Search for the cell housing the specified text and yield its [X, Y] center coordinate. 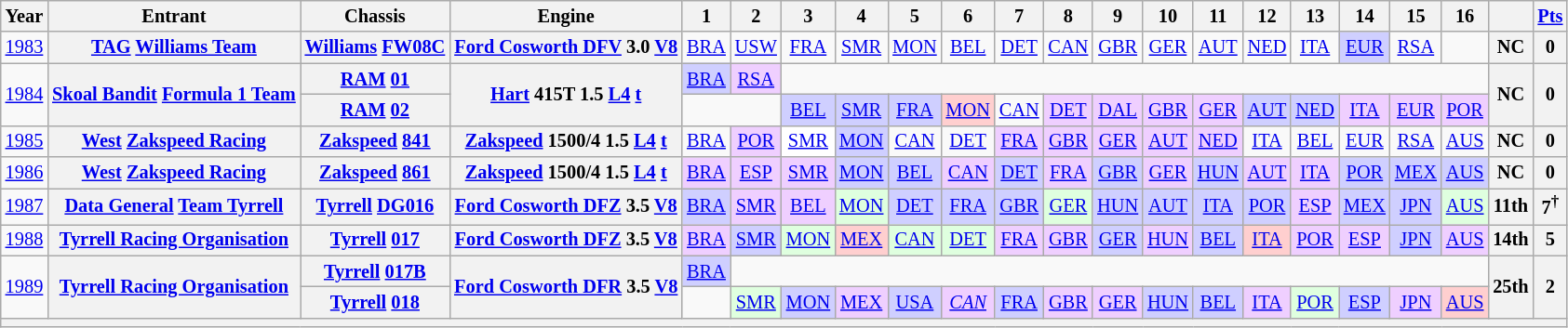
1985 [24, 141]
14 [1364, 16]
Tyrrell DG016 [376, 206]
Ford Cosworth DFV 3.0 V8 [566, 47]
4 [862, 16]
1987 [24, 206]
USA [914, 303]
8 [1068, 16]
3 [808, 16]
Zakspeed 861 [376, 173]
DAL [1118, 110]
16 [1465, 16]
1989 [24, 286]
Pts [1550, 16]
1 [706, 16]
Engine [566, 16]
Tyrrell 018 [376, 303]
RAM 02 [376, 110]
Tyrrell 017 [376, 240]
Zakspeed 841 [376, 141]
1988 [24, 240]
6 [968, 16]
1986 [24, 173]
Skoal Bandit Formula 1 Team [173, 95]
14th [1510, 240]
Tyrrell 017B [376, 271]
Year [24, 16]
Hart 415T 1.5 L4 t [566, 95]
RAM 01 [376, 79]
12 [1267, 16]
13 [1315, 16]
10 [1168, 16]
1983 [24, 47]
11 [1218, 16]
USW [756, 47]
7† [1550, 206]
11th [1510, 206]
7 [1020, 16]
9 [1118, 16]
Ford Cosworth DFR 3.5 V8 [566, 286]
25th [1510, 286]
Data General Team Tyrrell [173, 206]
Chassis [376, 16]
1984 [24, 95]
15 [1416, 16]
TAG Williams Team [173, 47]
Williams FW08C [376, 47]
Entrant [173, 16]
